Locate the cell with the specified text and output its (x, y) center coordinate. 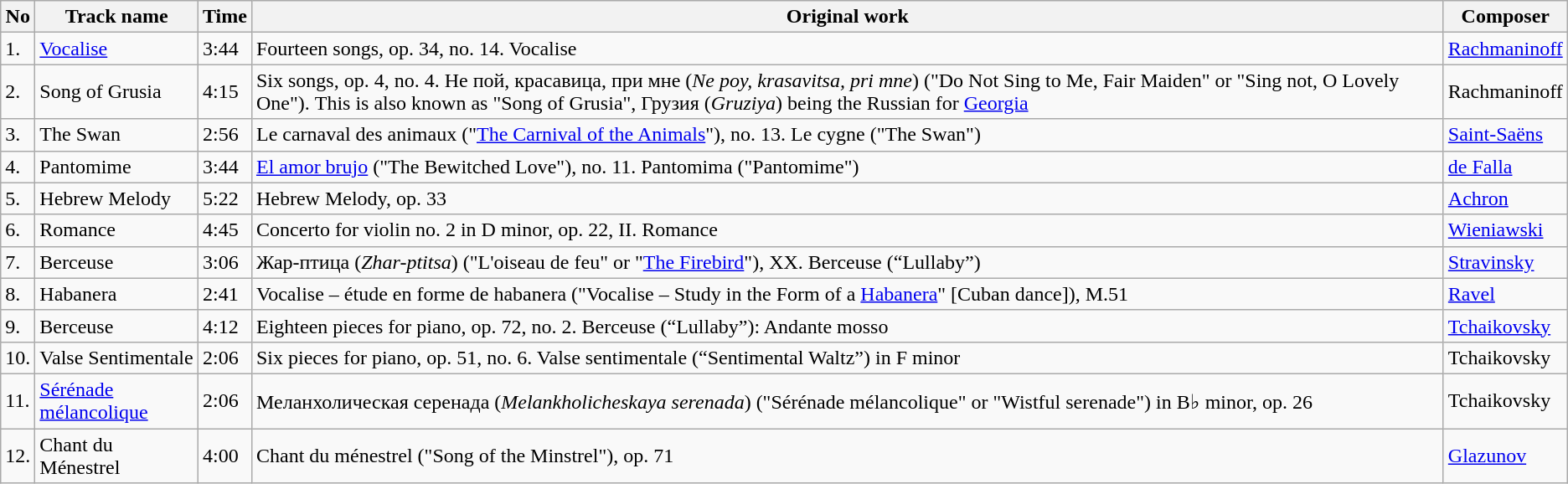
4:12 (224, 326)
Меланхолическая серенада (Melankholicheskaya serenada) ("Sérénade mélancolique" or "Wistful serenade") in B♭ minor, op. 26 (848, 400)
Wieniawski (1505, 230)
6. (18, 230)
4:00 (224, 456)
Hebrew Melody, op. 33 (848, 198)
Glazunov (1505, 456)
3:06 (224, 262)
5:22 (224, 198)
4. (18, 167)
El amor brujo ("The Bewitched Love"), no. 11. Pantomima ("Pantomime") (848, 167)
Song of Grusia (117, 92)
11. (18, 400)
Vocalise – étude en forme de habanera ("Vocalise – Study in the Form of a Habanera" [Cuban dance]), M.51 (848, 294)
4:15 (224, 92)
2. (18, 92)
The Swan (117, 135)
Hebrew Melody (117, 198)
Six pieces for piano, op. 51, no. 6. Valse sentimentale (“Sentimental Waltz”) in F minor (848, 358)
Saint-Saëns (1505, 135)
5. (18, 198)
12. (18, 456)
de Falla (1505, 167)
Жар-птица (Zhar-ptitsa) ("L'oiseau de feu" or "The Firebird"), XX. Berceuse (“Lullaby”) (848, 262)
Sérénade mélancolique (117, 400)
Chant du ménestrel ("Song of the Minstrel"), op. 71 (848, 456)
Romance (117, 230)
Track name (117, 17)
Eighteen pieces for piano, op. 72, no. 2. Berceuse (“Lullaby”): Andante mosso (848, 326)
Fourteen songs, op. 34, no. 14. Vocalise (848, 49)
Time (224, 17)
Original work (848, 17)
No (18, 17)
7. (18, 262)
Le carnaval des animaux ("The Carnival of the Animals"), no. 13. Le cygne ("The Swan") (848, 135)
Vocalise (117, 49)
4:45 (224, 230)
10. (18, 358)
Habanera (117, 294)
Valse Sentimentale (117, 358)
2:41 (224, 294)
Chant du Ménestrel (117, 456)
3. (18, 135)
Achron (1505, 198)
9. (18, 326)
Ravel (1505, 294)
Composer (1505, 17)
2:56 (224, 135)
1. (18, 49)
Pantomime (117, 167)
Stravinsky (1505, 262)
8. (18, 294)
Concerto for violin no. 2 in D minor, op. 22, II. Romance (848, 230)
